From the cell containing the given text, extract its center point as (X, Y) coordinate. 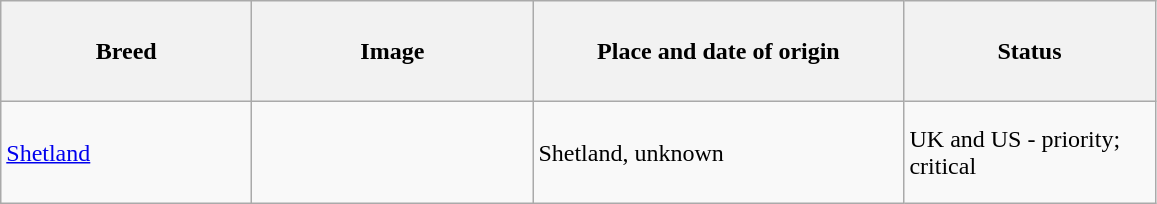
Breed (126, 52)
Image (392, 52)
Shetland (126, 152)
Place and date of origin (718, 52)
Shetland, unknown (718, 152)
Status (1030, 52)
UK and US - priority; critical (1030, 152)
